Return (X, Y) of the center of cell containing provided text 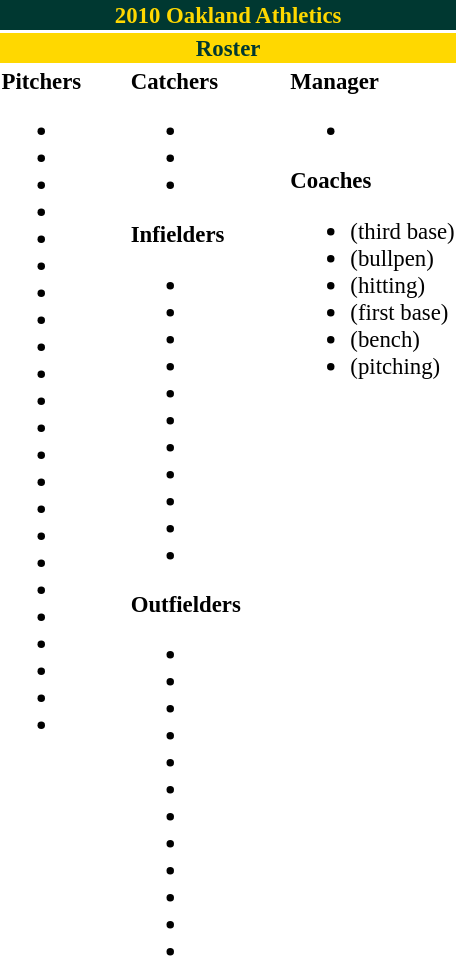
Roster (228, 48)
2010 Oakland Athletics (228, 15)
